From the cell containing the given text, extract its center point as (x, y) coordinate. 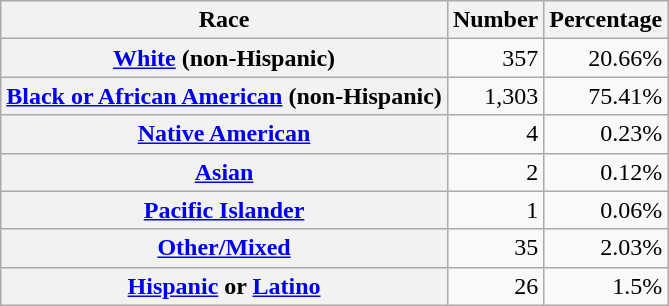
20.66% (606, 58)
1 (495, 210)
1.5% (606, 286)
2 (495, 172)
Other/Mixed (224, 248)
2.03% (606, 248)
26 (495, 286)
0.12% (606, 172)
0.23% (606, 134)
75.41% (606, 96)
Race (224, 20)
Number (495, 20)
35 (495, 248)
1,303 (495, 96)
Pacific Islander (224, 210)
4 (495, 134)
Hispanic or Latino (224, 286)
Percentage (606, 20)
357 (495, 58)
Asian (224, 172)
Black or African American (non-Hispanic) (224, 96)
0.06% (606, 210)
White (non-Hispanic) (224, 58)
Native American (224, 134)
